From the cell containing the given text, extract its center point as (x, y) coordinate. 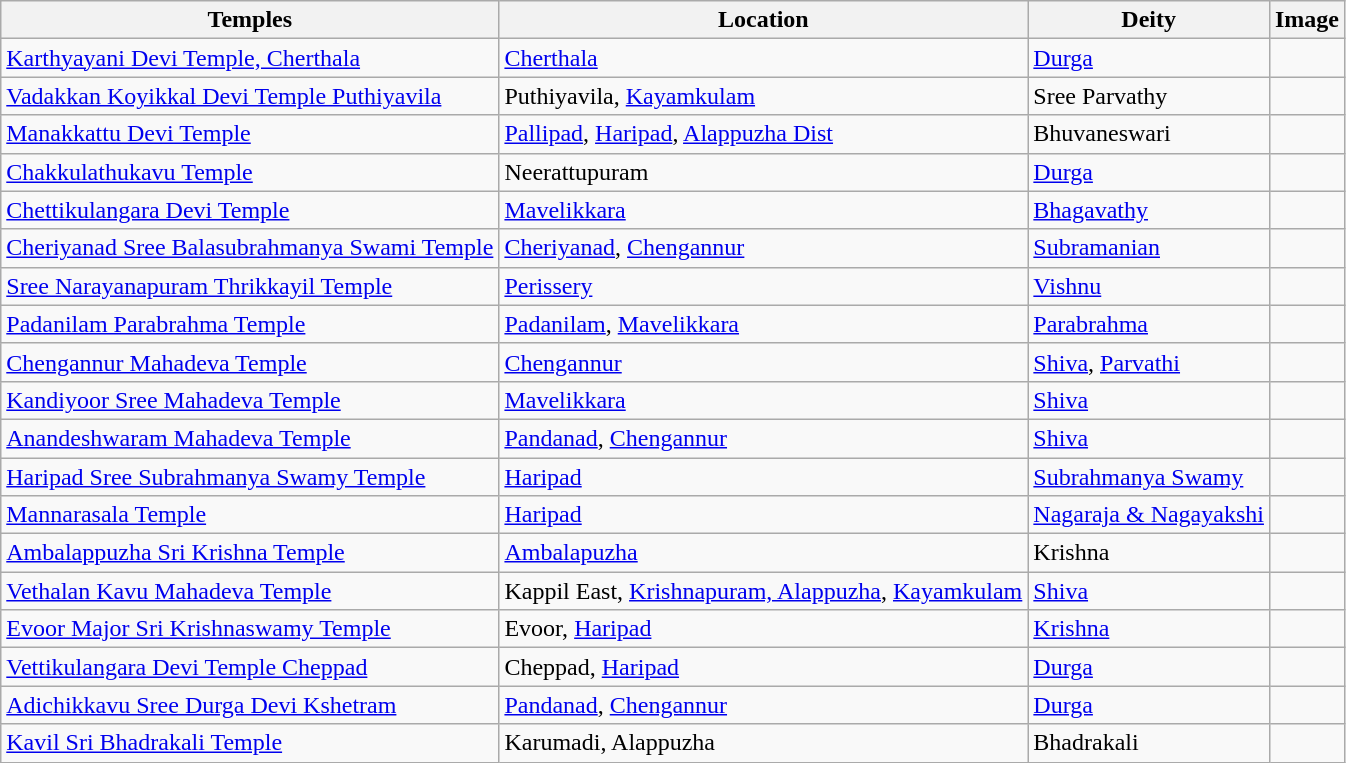
Manakkattu Devi Temple (250, 134)
Subrahmanya Swamy (1149, 477)
Chengannur Mahadeva Temple (250, 362)
Vadakkan Koyikkal Devi Temple Puthiyavila (250, 96)
Bhadrakali (1149, 743)
Chengannur (764, 362)
Vishnu (1149, 286)
Cheriyanad, Chengannur (764, 248)
Kandiyoor Sree Mahadeva Temple (250, 400)
Bhuvaneswari (1149, 134)
Cheriyanad Sree Balasubrahmanya Swami Temple (250, 248)
Bhagavathy (1149, 210)
Haripad Sree Subrahmanya Swamy Temple (250, 477)
Karthyayani Devi Temple, Cherthala (250, 58)
Karumadi, Alappuzha (764, 743)
Vethalan Kavu Mahadeva Temple (250, 591)
Sree Narayanapuram Thrikkayil Temple (250, 286)
Cheppad, Haripad (764, 667)
Location (764, 20)
Perissery (764, 286)
Image (1306, 20)
Parabrahma (1149, 324)
Puthiyavila, Kayamkulam (764, 96)
Anandeshwaram Mahadeva Temple (250, 438)
Subramanian (1149, 248)
Chettikulangara Devi Temple (250, 210)
Shiva, Parvathi (1149, 362)
Vettikulangara Devi Temple Cheppad (250, 667)
Evoor, Haripad (764, 629)
Adichikkavu Sree Durga Devi Kshetram (250, 705)
Nagaraja & Nagayakshi (1149, 515)
Padanilam Parabrahma Temple (250, 324)
Temples (250, 20)
Kavil Sri Bhadrakali Temple (250, 743)
Evoor Major Sri Krishnaswamy Temple (250, 629)
Kappil East, Krishnapuram, Alappuzha, Kayamkulam (764, 591)
Chakkulathukavu Temple (250, 172)
Deity (1149, 20)
Ambalappuzha Sri Krishna Temple (250, 553)
Neerattupuram (764, 172)
Sree Parvathy (1149, 96)
Padanilam, Mavelikkara (764, 324)
Mannarasala Temple (250, 515)
Pallipad, Haripad, Alappuzha Dist (764, 134)
Ambalapuzha (764, 553)
Cherthala (764, 58)
